Pinpoint the cell where the given text exists, returning its (x, y) midpoint coordinate. 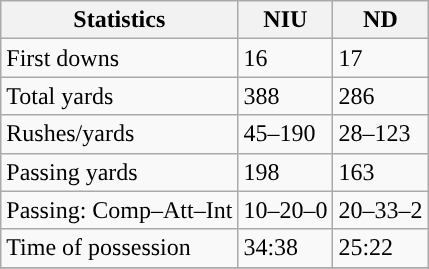
Passing yards (120, 172)
10–20–0 (286, 210)
NIU (286, 20)
45–190 (286, 134)
20–33–2 (380, 210)
Total yards (120, 96)
Statistics (120, 20)
198 (286, 172)
Rushes/yards (120, 134)
34:38 (286, 248)
Passing: Comp–Att–Int (120, 210)
16 (286, 58)
388 (286, 96)
25:22 (380, 248)
163 (380, 172)
First downs (120, 58)
17 (380, 58)
ND (380, 20)
286 (380, 96)
28–123 (380, 134)
Time of possession (120, 248)
